Search for the cell housing the specified text and yield its (X, Y) center coordinate. 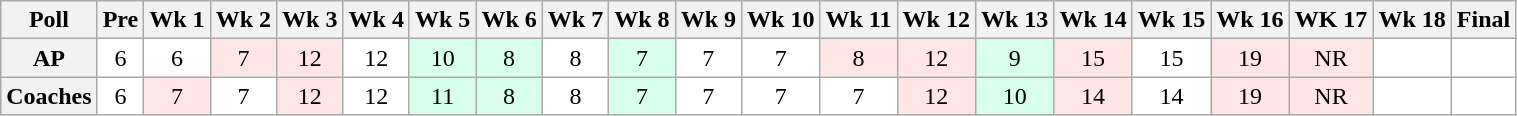
Coaches (49, 96)
Final (1483, 20)
Wk 5 (442, 20)
Poll (49, 20)
Wk 1 (177, 20)
9 (1014, 58)
Wk 10 (781, 20)
Wk 12 (936, 20)
Wk 14 (1093, 20)
AP (49, 58)
Wk 3 (310, 20)
Wk 4 (376, 20)
Wk 8 (642, 20)
Wk 15 (1171, 20)
Pre (120, 20)
Wk 2 (243, 20)
Wk 7 (575, 20)
Wk 16 (1250, 20)
Wk 6 (509, 20)
Wk 9 (708, 20)
Wk 18 (1412, 20)
Wk 11 (858, 20)
Wk 13 (1014, 20)
11 (442, 96)
WK 17 (1331, 20)
